Locate the cell with the specified text and output its [X, Y] center coordinate. 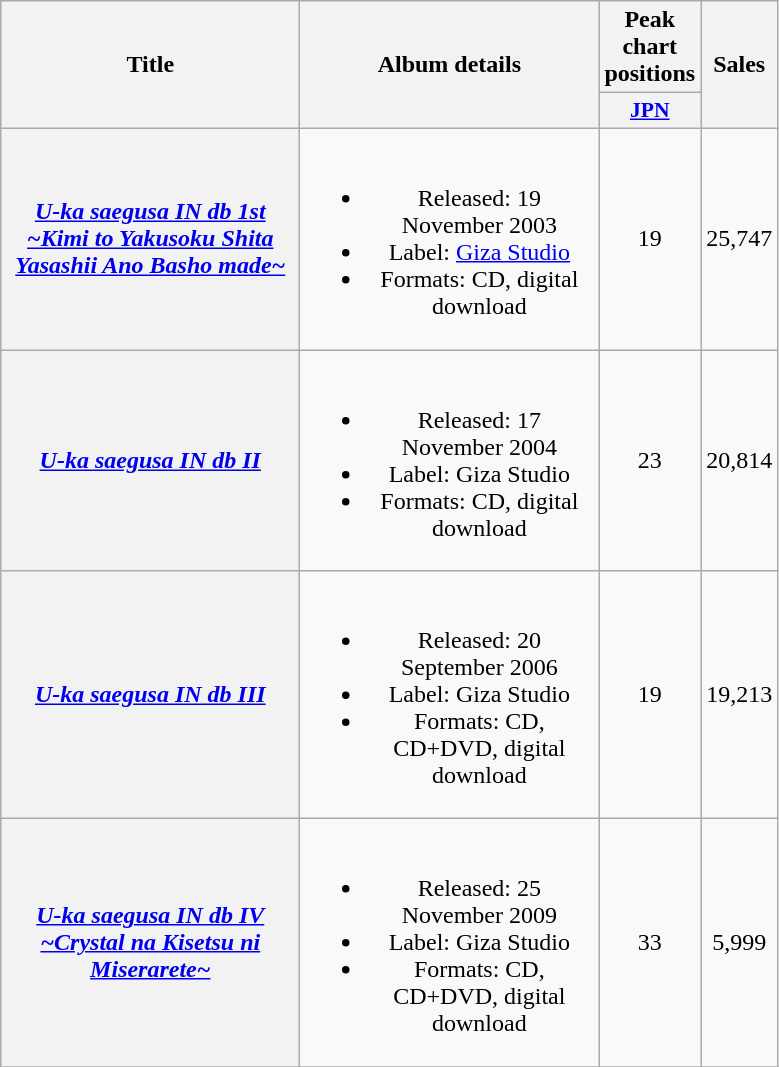
19,213 [740, 695]
5,999 [740, 943]
25,747 [740, 238]
Released: 17 November 2004Label: Giza StudioFormats: CD, digital download [450, 460]
Released: 25 November 2009Label: Giza StudioFormats: CD, CD+DVD, digital download [450, 943]
Title [150, 65]
33 [650, 943]
20,814 [740, 460]
Released: 19 November 2003Label: Giza StudioFormats: CD, digital download [450, 238]
23 [650, 460]
U-ka saegusa IN db II [150, 460]
U-ka saegusa IN db 1st~Kimi to Yakusoku Shita Yasashii Ano Basho made~ [150, 238]
Sales [740, 65]
Album details [450, 65]
JPN [650, 111]
U-ka saegusa IN db III [150, 695]
Released: 20 September 2006Label: Giza StudioFormats: CD, CD+DVD, digital download [450, 695]
Peak chart positions [650, 47]
U-ka saegusa IN db IV ~Crystal na Kisetsu ni Miserarete~ [150, 943]
